Capture the cell that displays the provided text and extract its [x, y] central coordinate. 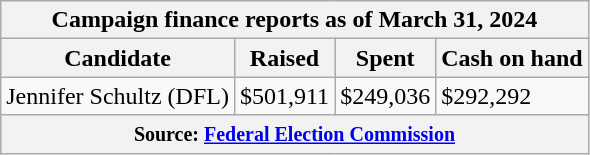
Cash on hand [512, 58]
$249,036 [386, 96]
Candidate [118, 58]
Spent [386, 58]
Jennifer Schultz (DFL) [118, 96]
Source: Federal Election Commission [294, 134]
Campaign finance reports as of March 31, 2024 [294, 20]
$501,911 [284, 96]
$292,292 [512, 96]
Raised [284, 58]
